Scan for the cell matching the given text and deliver its [x, y] coordinate at center. 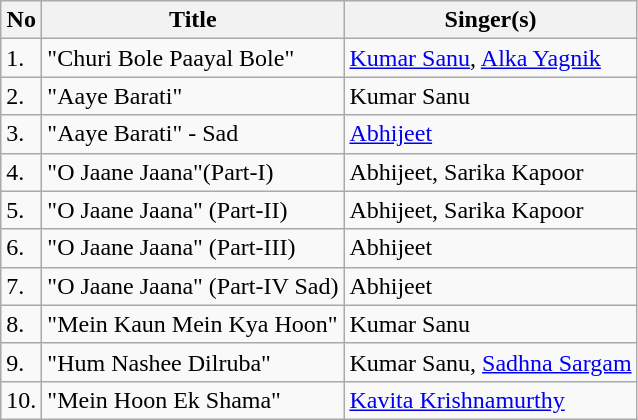
2. [22, 96]
"Aaye Barati" [193, 96]
"O Jaane Jaana" (Part-IV Sad) [193, 286]
6. [22, 248]
Title [193, 20]
4. [22, 172]
8. [22, 324]
10. [22, 400]
"Mein Kaun Mein Kya Hoon" [193, 324]
Kumar Sanu, Sadhna Sargam [490, 362]
"O Jaane Jaana" (Part-III) [193, 248]
"Aaye Barati" - Sad [193, 134]
5. [22, 210]
Kavita Krishnamurthy [490, 400]
"Hum Nashee Dilruba" [193, 362]
"Churi Bole Paayal Bole" [193, 58]
3. [22, 134]
Kumar Sanu, Alka Yagnik [490, 58]
No [22, 20]
9. [22, 362]
"Mein Hoon Ek Shama" [193, 400]
1. [22, 58]
"O Jaane Jaana" (Part-II) [193, 210]
7. [22, 286]
Singer(s) [490, 20]
"O Jaane Jaana"(Part-I) [193, 172]
